Search for the cell housing the specified text and yield its (x, y) center coordinate. 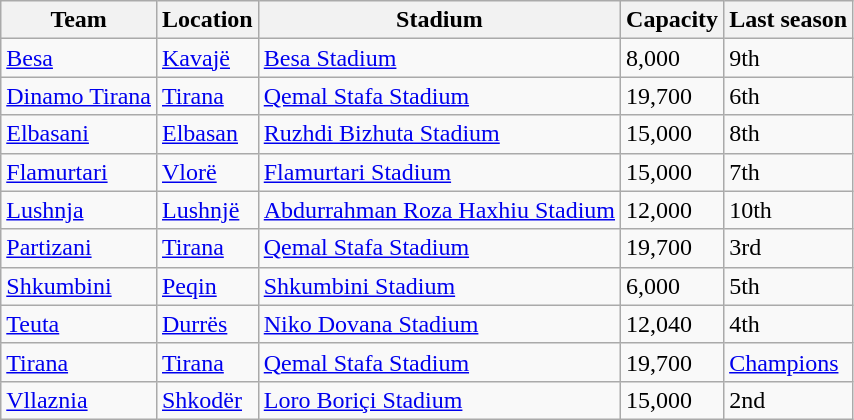
12,040 (672, 324)
9th (788, 58)
8th (788, 134)
4th (788, 324)
Besa (79, 58)
7th (788, 172)
Niko Dovana Stadium (439, 324)
Durrës (207, 324)
Stadium (439, 20)
Partizani (79, 248)
Teuta (79, 324)
Besa Stadium (439, 58)
Flamurtari Stadium (439, 172)
Shkumbini Stadium (439, 286)
Last season (788, 20)
Vllaznia (79, 400)
Flamurtari (79, 172)
10th (788, 210)
5th (788, 286)
12,000 (672, 210)
Lushnja (79, 210)
Abdurrahman Roza Haxhiu Stadium (439, 210)
Capacity (672, 20)
Kavajë (207, 58)
3rd (788, 248)
Lushnjë (207, 210)
Loro Boriçi Stadium (439, 400)
Team (79, 20)
Vlorë (207, 172)
Elbasan (207, 134)
Dinamo Tirana (79, 96)
Location (207, 20)
Elbasani (79, 134)
Shkodër (207, 400)
6,000 (672, 286)
2nd (788, 400)
Peqin (207, 286)
Shkumbini (79, 286)
8,000 (672, 58)
Ruzhdi Bizhuta Stadium (439, 134)
Champions (788, 362)
6th (788, 96)
